Extract the [X, Y] coordinate from the center of the cell holding the provided text.  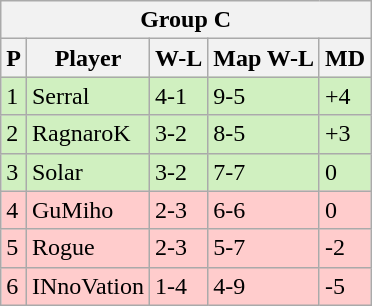
7-7 [264, 172]
5 [14, 248]
9-5 [264, 96]
4-9 [264, 286]
Rogue [88, 248]
-5 [344, 286]
Player [88, 58]
4-1 [179, 96]
1-4 [179, 286]
2 [14, 134]
W-L [179, 58]
P [14, 58]
+3 [344, 134]
8-5 [264, 134]
Group C [186, 20]
Solar [88, 172]
INnoVation [88, 286]
GuMiho [88, 210]
RagnaroK [88, 134]
Map W-L [264, 58]
1 [14, 96]
MD [344, 58]
5-7 [264, 248]
6-6 [264, 210]
3 [14, 172]
4 [14, 210]
+4 [344, 96]
Serral [88, 96]
-2 [344, 248]
6 [14, 286]
